Return the [X, Y] coordinate for the center point of the cell that contains the specified text.  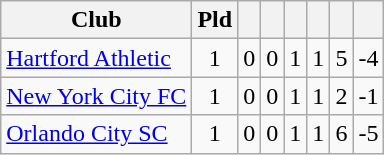
-4 [368, 58]
Pld [215, 20]
-5 [368, 134]
2 [342, 96]
5 [342, 58]
-1 [368, 96]
Club [96, 20]
Orlando City SC [96, 134]
Hartford Athletic [96, 58]
6 [342, 134]
New York City FC [96, 96]
